Provide the (x, y) coordinate of the cell's center where the given text is located.  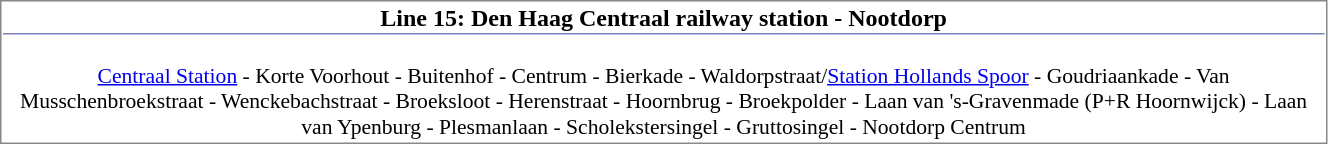
Line 15: Den Haag Centraal railway station - Nootdorp (664, 19)
